Identify which cell holds the provided text, then report its (X, Y) central coordinate. 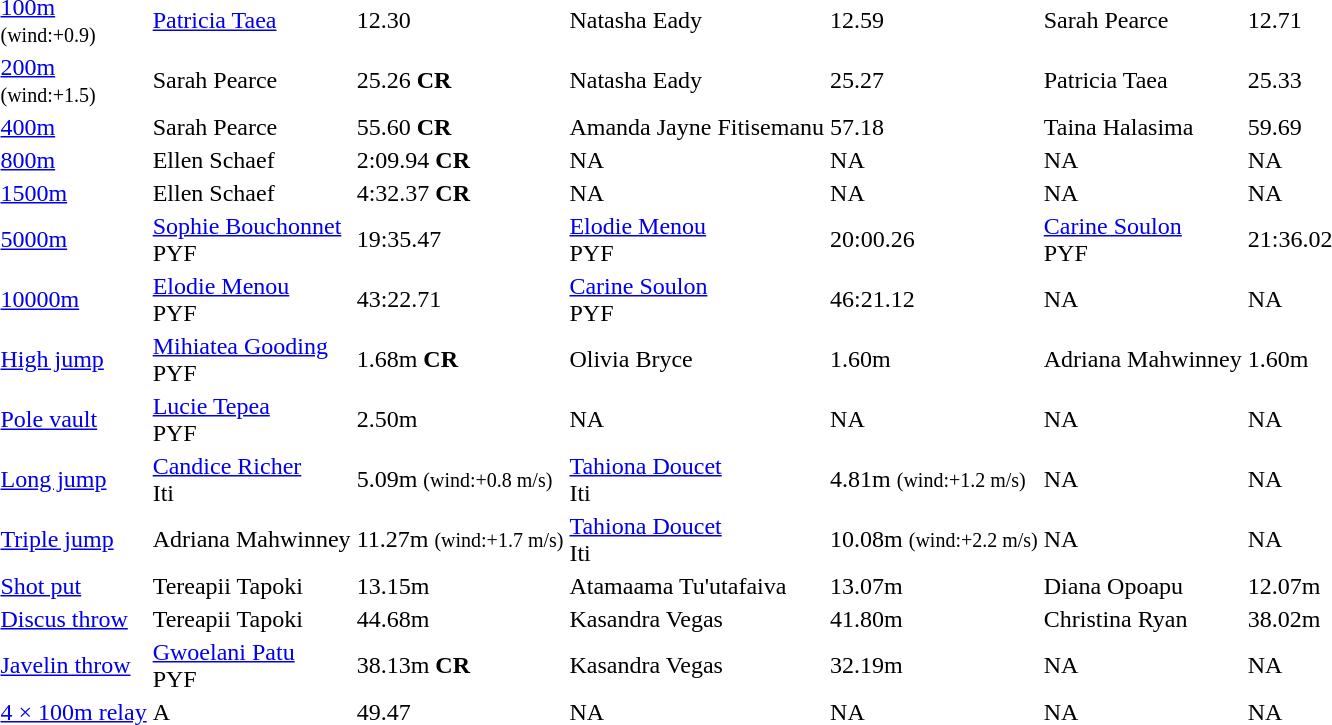
44.68m (460, 619)
Candice Richer Iti (252, 480)
11.27m (wind:+1.7 m/s) (460, 540)
2:09.94 CR (460, 160)
13.15m (460, 586)
Atamaama Tu'utafaiva (697, 586)
Taina Halasima (1142, 127)
32.19m (934, 666)
20:00.26 (934, 240)
13.07m (934, 586)
Gwoelani Patu PYF (252, 666)
4.81m (wind:+1.2 m/s) (934, 480)
1.60m (934, 360)
43:22.71 (460, 300)
Natasha Eady (697, 80)
55.60 CR (460, 127)
Amanda Jayne Fitisemanu (697, 127)
Patricia Taea (1142, 80)
41.80m (934, 619)
Olivia Bryce (697, 360)
19:35.47 (460, 240)
10.08m (wind:+2.2 m/s) (934, 540)
25.27 (934, 80)
57.18 (934, 127)
38.13m CR (460, 666)
Diana Opoapu (1142, 586)
4:32.37 CR (460, 193)
Lucie Tepea PYF (252, 420)
5.09m (wind:+0.8 m/s) (460, 480)
2.50m (460, 420)
46:21.12 (934, 300)
1.68m CR (460, 360)
Mihiatea Gooding PYF (252, 360)
Sophie Bouchonnet PYF (252, 240)
25.26 CR (460, 80)
Christina Ryan (1142, 619)
